From the cell containing the given text, extract its center point as (X, Y) coordinate. 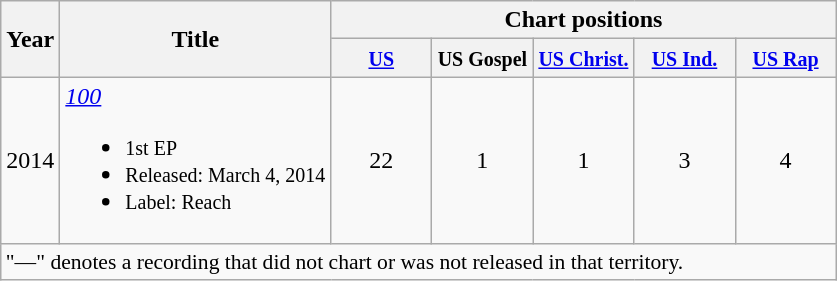
1001st EPReleased: March 4, 2014Label: Reach (196, 160)
US Rap (786, 58)
22 (382, 160)
3 (684, 160)
US Christ. (584, 58)
Chart positions (584, 20)
Year (30, 39)
4 (786, 160)
Title (196, 39)
"—" denotes a recording that did not chart or was not released in that territory. (418, 262)
US (382, 58)
US Gospel (482, 58)
US Ind. (684, 58)
2014 (30, 160)
